Output the (X, Y) coordinate of the center of the cell containing the given text.  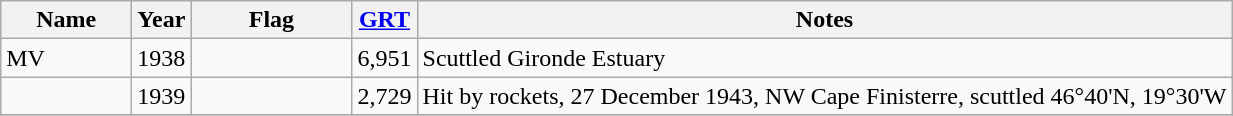
GRT (384, 20)
Flag (272, 20)
2,729 (384, 96)
Notes (824, 20)
6,951 (384, 58)
Year (162, 20)
Name (66, 20)
1939 (162, 96)
Scuttled Gironde Estuary (824, 58)
1938 (162, 58)
MV (66, 58)
Hit by rockets, 27 December 1943, NW Cape Finisterre, scuttled 46°40'N, 19°30'W (824, 96)
